Detect which cell encompasses the target text, then output its [X, Y] center coordinate. 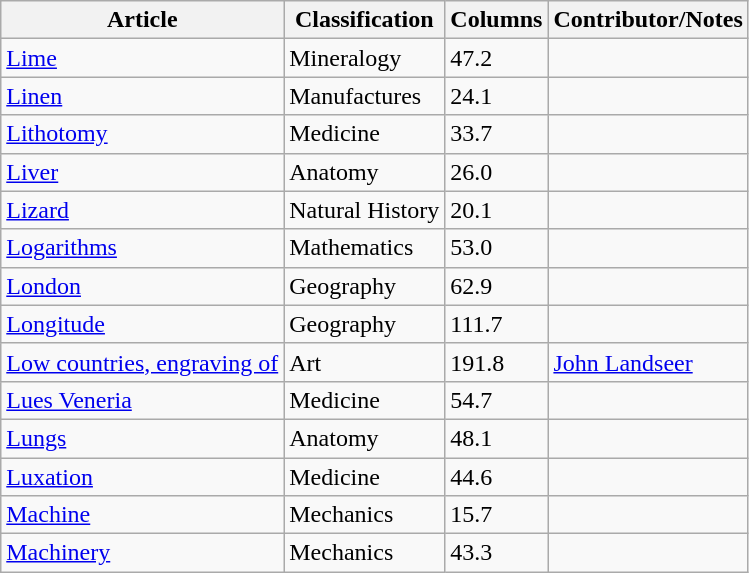
Linen [142, 96]
33.7 [496, 134]
Natural History [364, 210]
Lime [142, 58]
15.7 [496, 515]
Lithotomy [142, 134]
54.7 [496, 400]
111.7 [496, 324]
Machine [142, 515]
Manufactures [364, 96]
London [142, 286]
26.0 [496, 172]
Logarithms [142, 248]
Lues Veneria [142, 400]
Columns [496, 20]
48.1 [496, 438]
Liver [142, 172]
Art [364, 362]
Mineralogy [364, 58]
43.3 [496, 553]
Lungs [142, 438]
44.6 [496, 477]
Machinery [142, 553]
Luxation [142, 477]
Classification [364, 20]
47.2 [496, 58]
62.9 [496, 286]
191.8 [496, 362]
53.0 [496, 248]
24.1 [496, 96]
Contributor/Notes [648, 20]
Longitude [142, 324]
Low countries, engraving of [142, 362]
20.1 [496, 210]
Mathematics [364, 248]
Lizard [142, 210]
Article [142, 20]
John Landseer [648, 362]
